Detect which cell encompasses the target text, then output its [X, Y] center coordinate. 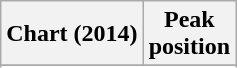
Chart (2014) [72, 34]
Peakposition [189, 34]
